From the cell containing the given text, extract its center point as [x, y] coordinate. 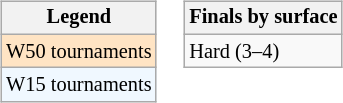
Hard (3–4) [263, 51]
W50 tournaments [78, 51]
Finals by surface [263, 18]
Legend [78, 18]
W15 tournaments [78, 85]
